Identify which cell holds the provided text, then report its (X, Y) central coordinate. 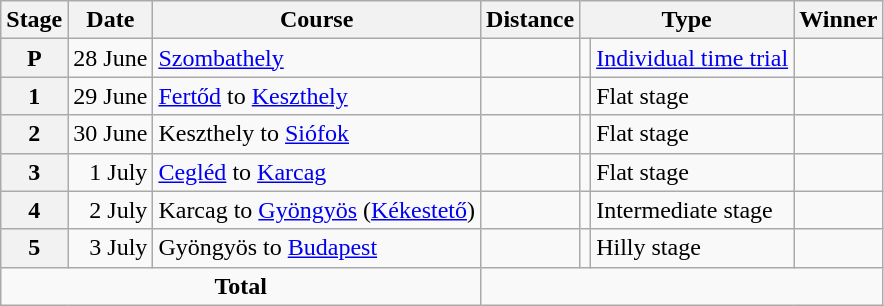
2 July (110, 210)
Cegléd to Karcag (317, 172)
2 (34, 134)
Fertőd to Keszthely (317, 96)
1 (34, 96)
Date (110, 20)
Stage (34, 20)
30 June (110, 134)
Szombathely (317, 58)
29 June (110, 96)
3 July (110, 248)
Intermediate stage (692, 210)
Keszthely to Siófok (317, 134)
Individual time trial (692, 58)
Total (241, 286)
Course (317, 20)
Distance (530, 20)
4 (34, 210)
P (34, 58)
Type (687, 20)
1 July (110, 172)
Karcag to Gyöngyös (Kékestető) (317, 210)
28 June (110, 58)
3 (34, 172)
Hilly stage (692, 248)
Gyöngyös to Budapest (317, 248)
Winner (838, 20)
5 (34, 248)
